Output the (x, y) coordinate of the center of the cell containing the given text.  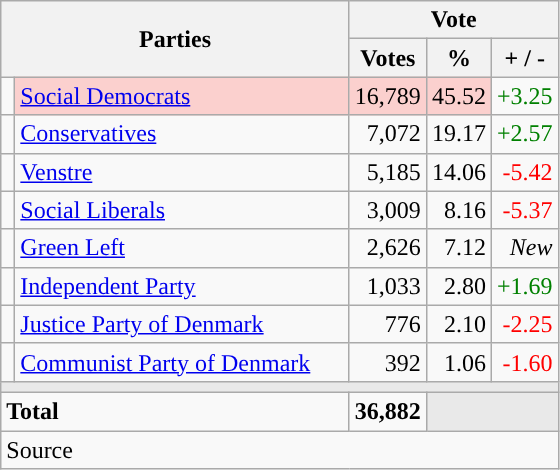
-1.60 (524, 362)
-5.37 (524, 210)
Votes (388, 58)
16,789 (388, 96)
Justice Party of Denmark (182, 324)
2.80 (458, 286)
Social Democrats (182, 96)
+ / - (524, 58)
Total (176, 411)
Communist Party of Denmark (182, 362)
Venstre (182, 172)
14.06 (458, 172)
45.52 (458, 96)
2.10 (458, 324)
+2.57 (524, 134)
1.06 (458, 362)
7,072 (388, 134)
+3.25 (524, 96)
Vote (454, 20)
2,626 (388, 248)
-2.25 (524, 324)
8.16 (458, 210)
-5.42 (524, 172)
% (458, 58)
Green Left (182, 248)
Conservatives (182, 134)
Parties (176, 39)
New (524, 248)
392 (388, 362)
1,033 (388, 286)
36,882 (388, 411)
776 (388, 324)
Social Liberals (182, 210)
+1.69 (524, 286)
Source (280, 449)
Independent Party (182, 286)
7.12 (458, 248)
5,185 (388, 172)
19.17 (458, 134)
3,009 (388, 210)
